Find where the given text appears and provide that cell's center as [x, y] coordinate. 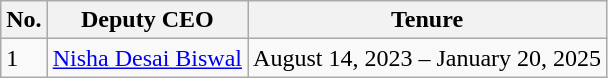
August 14, 2023 – January 20, 2025 [428, 58]
Nisha Desai Biswal [147, 58]
No. [24, 20]
Deputy CEO [147, 20]
1 [24, 58]
Tenure [428, 20]
